Locate the cell with the specified text and output its (X, Y) center coordinate. 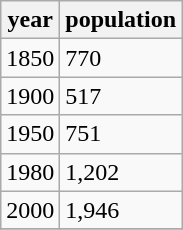
517 (121, 96)
1850 (30, 58)
2000 (30, 210)
1950 (30, 134)
751 (121, 134)
year (30, 20)
1,202 (121, 172)
1900 (30, 96)
population (121, 20)
1980 (30, 172)
1,946 (121, 210)
770 (121, 58)
